Return the (X, Y) coordinate for the center point of the cell that contains the specified text.  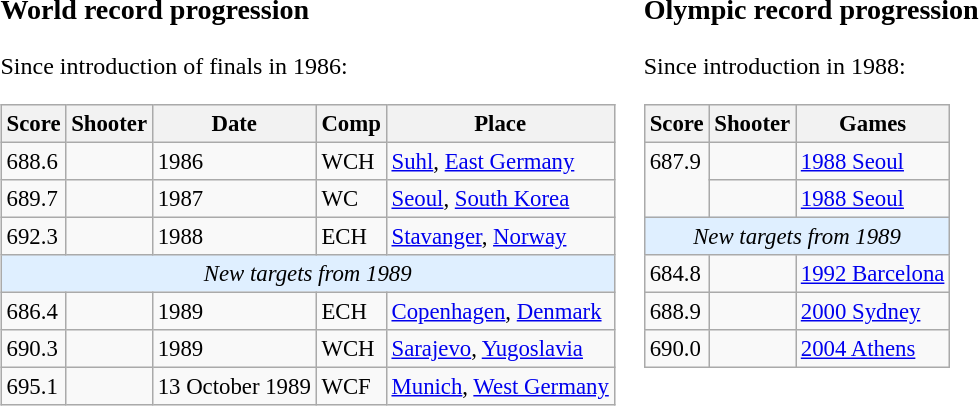
692.3 (34, 236)
688.9 (676, 311)
690.3 (34, 349)
WCF (351, 386)
Munich, West Germany (500, 386)
Seoul, South Korea (500, 198)
684.8 (676, 274)
1986 (234, 161)
695.1 (34, 386)
1992 Barcelona (873, 274)
Sarajevo, Yugoslavia (500, 349)
Stavanger, Norway (500, 236)
690.0 (676, 349)
Games (873, 123)
13 October 1989 (234, 386)
Suhl, East Germany (500, 161)
688.6 (34, 161)
Comp (351, 123)
687.9 (676, 180)
1987 (234, 198)
689.7 (34, 198)
2000 Sydney (873, 311)
686.4 (34, 311)
1988 (234, 236)
Place (500, 123)
WC (351, 198)
Copenhagen, Denmark (500, 311)
Date (234, 123)
2004 Athens (873, 349)
